Capture the cell that displays the provided text and extract its [X, Y] central coordinate. 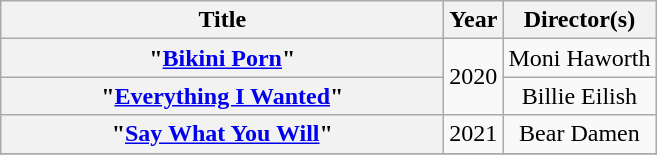
Bear Damen [580, 134]
Director(s) [580, 20]
2021 [474, 134]
"Everything I Wanted" [222, 96]
"Say What You Will" [222, 134]
Title [222, 20]
"Bikini Porn" [222, 58]
Year [474, 20]
Moni Haworth [580, 58]
Billie Eilish [580, 96]
2020 [474, 77]
